Locate the cell with the specified text and output its (x, y) center coordinate. 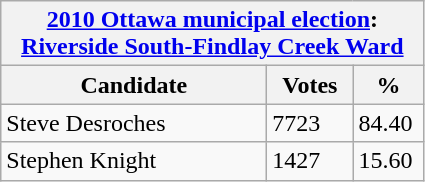
7723 (310, 123)
2010 Ottawa municipal election: Riverside South-Findlay Creek Ward (212, 34)
1427 (310, 161)
Candidate (134, 85)
Votes (310, 85)
15.60 (388, 161)
% (388, 85)
Steve Desroches (134, 123)
84.40 (388, 123)
Stephen Knight (134, 161)
